Return [X, Y] of the center of cell containing provided text 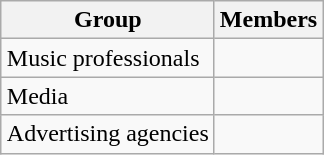
Media [108, 96]
Music professionals [108, 58]
Advertising agencies [108, 134]
Members [268, 20]
Group [108, 20]
